Scan for the cell matching the given text and deliver its [x, y] coordinate at center. 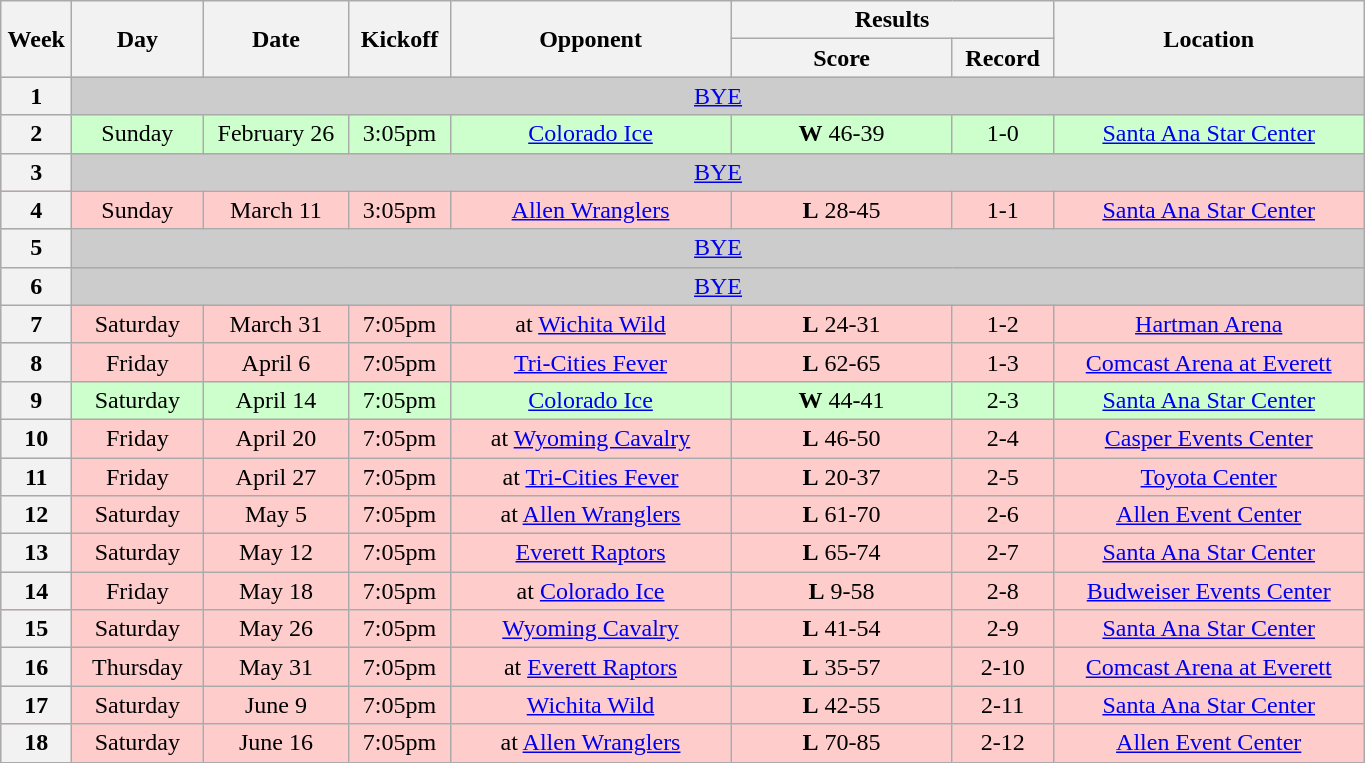
15 [36, 629]
3 [36, 172]
March 31 [276, 324]
at Everett Raptors [590, 667]
L 41-54 [842, 629]
2-3 [1002, 400]
16 [36, 667]
at Wyoming Cavalry [590, 438]
at Wichita Wild [590, 324]
May 12 [276, 553]
10 [36, 438]
2-12 [1002, 743]
6 [36, 286]
Hartman Arena [1208, 324]
W 44-41 [842, 400]
February 26 [276, 134]
April 27 [276, 477]
May 5 [276, 515]
May 31 [276, 667]
1-3 [1002, 362]
Results [892, 20]
2-4 [1002, 438]
L 20-37 [842, 477]
L 70-85 [842, 743]
Allen Wranglers [590, 210]
1-0 [1002, 134]
May 26 [276, 629]
2-9 [1002, 629]
Week [36, 39]
April 14 [276, 400]
June 16 [276, 743]
at Tri-Cities Fever [590, 477]
Location [1208, 39]
Score [842, 58]
Tri-Cities Fever [590, 362]
2-7 [1002, 553]
5 [36, 248]
Toyota Center [1208, 477]
L 28-45 [842, 210]
May 18 [276, 591]
Wyoming Cavalry [590, 629]
Everett Raptors [590, 553]
11 [36, 477]
April 20 [276, 438]
Thursday [138, 667]
13 [36, 553]
Date [276, 39]
L 46-50 [842, 438]
L 35-57 [842, 667]
Budweiser Events Center [1208, 591]
7 [36, 324]
4 [36, 210]
2-11 [1002, 705]
L 61-70 [842, 515]
Opponent [590, 39]
W 46-39 [842, 134]
L 65-74 [842, 553]
Casper Events Center [1208, 438]
17 [36, 705]
March 11 [276, 210]
June 9 [276, 705]
2-6 [1002, 515]
L 9-58 [842, 591]
2-8 [1002, 591]
April 6 [276, 362]
L 62-65 [842, 362]
Kickoff [400, 39]
Wichita Wild [590, 705]
8 [36, 362]
Day [138, 39]
at Colorado Ice [590, 591]
1-1 [1002, 210]
2-10 [1002, 667]
18 [36, 743]
L 42-55 [842, 705]
14 [36, 591]
1 [36, 96]
1-2 [1002, 324]
2 [36, 134]
L 24-31 [842, 324]
Record [1002, 58]
9 [36, 400]
12 [36, 515]
2-5 [1002, 477]
